Return (x, y) of the center of cell containing provided text 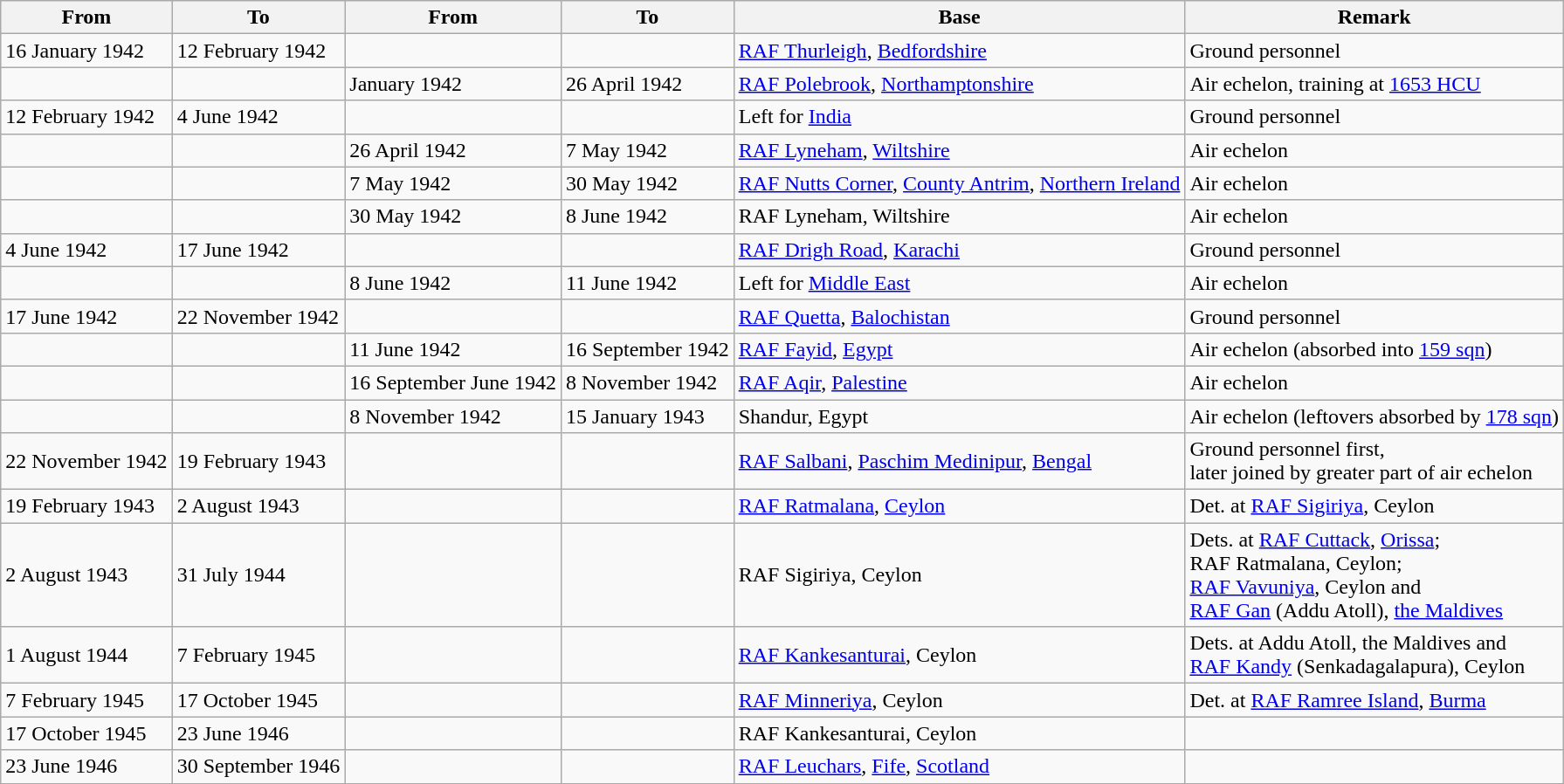
Det. at RAF Ramree Island, Burma (1375, 700)
1 August 1944 (86, 655)
RAF Nutts Corner, County Antrim, Northern Ireland (959, 183)
Base (959, 17)
RAF Minneriya, Ceylon (959, 700)
RAF Thurleigh, Bedfordshire (959, 51)
RAF Drigh Road, Karachi (959, 250)
Air echelon, training at 1653 HCU (1375, 84)
Remark (1375, 17)
RAF Quetta, Balochistan (959, 316)
Det. at RAF Sigiriya, Ceylon (1375, 506)
RAF Ratmalana, Ceylon (959, 506)
RAF Sigiriya, Ceylon (959, 574)
16 January 1942 (86, 51)
Shandur, Egypt (959, 416)
16 September June 1942 (453, 382)
January 1942 (453, 84)
RAF Aqir, Palestine (959, 382)
RAF Salbani, Paschim Medinipur, Bengal (959, 461)
Dets. at Addu Atoll, the Maldives andRAF Kandy (Senkadagalapura), Ceylon (1375, 655)
Ground personnel first,later joined by greater part of air echelon (1375, 461)
RAF Polebrook, Northamptonshire (959, 84)
Left for India (959, 117)
Air echelon (leftovers absorbed by 178 sqn) (1375, 416)
Left for Middle East (959, 283)
Air echelon (absorbed into 159 sqn) (1375, 349)
16 September 1942 (647, 349)
30 September 1946 (258, 767)
15 January 1943 (647, 416)
31 July 1944 (258, 574)
RAF Fayid, Egypt (959, 349)
Dets. at RAF Cuttack, Orissa;RAF Ratmalana, Ceylon;RAF Vavuniya, Ceylon andRAF Gan (Addu Atoll), the Maldives (1375, 574)
RAF Leuchars, Fife, Scotland (959, 767)
